From the cell containing the given text, extract its center point as (x, y) coordinate. 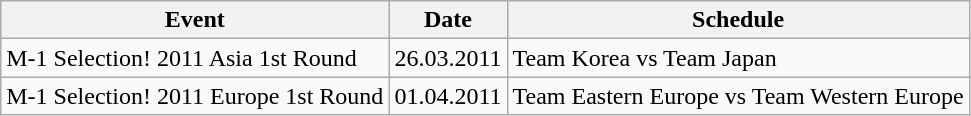
26.03.2011 (448, 58)
M-1 Selection! 2011 Asia 1st Round (195, 58)
01.04.2011 (448, 96)
Date (448, 20)
Team Korea vs Team Japan (738, 58)
Event (195, 20)
Schedule (738, 20)
M-1 Selection! 2011 Europe 1st Round (195, 96)
Team Eastern Europe vs Team Western Europe (738, 96)
